Search for the cell housing the specified text and yield its [x, y] center coordinate. 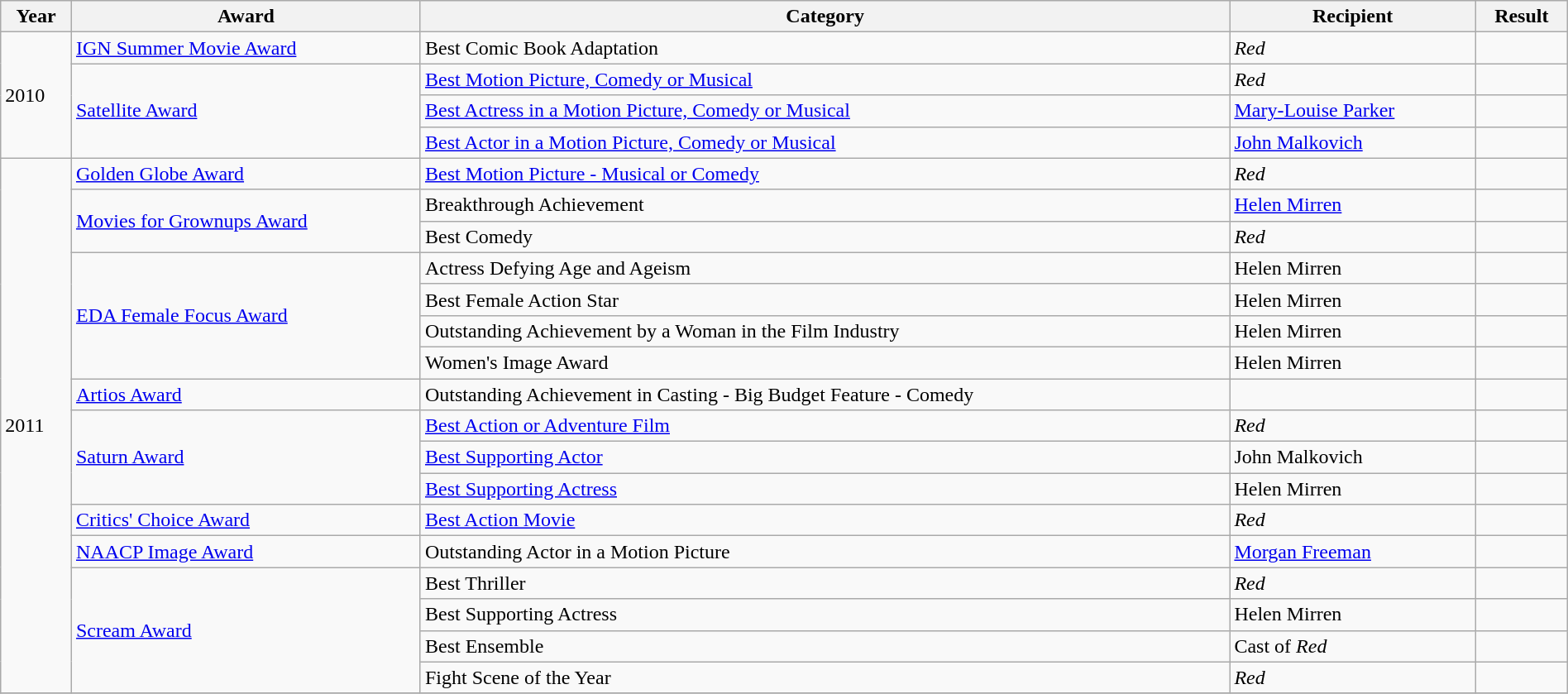
Scream Award [246, 630]
NAACP Image Award [246, 552]
Best Comedy [825, 237]
Critics' Choice Award [246, 520]
2010 [36, 95]
Mary-Louise Parker [1353, 111]
Best Motion Picture, Comedy or Musical [825, 79]
Best Action Movie [825, 520]
Outstanding Actor in a Motion Picture [825, 552]
Outstanding Achievement in Casting - Big Budget Feature - Comedy [825, 395]
Saturn Award [246, 457]
Best Thriller [825, 583]
EDA Female Focus Award [246, 315]
Category [825, 17]
Outstanding Achievement by a Woman in the Film Industry [825, 331]
Breakthrough Achievement [825, 205]
Fight Scene of the Year [825, 677]
2011 [36, 425]
Actress Defying Age and Ageism [825, 268]
Year [36, 17]
Best Actor in a Motion Picture, Comedy or Musical [825, 142]
IGN Summer Movie Award [246, 48]
Best Action or Adventure Film [825, 426]
Best Female Action Star [825, 299]
Result [1522, 17]
Best Comic Book Adaptation [825, 48]
Satellite Award [246, 111]
Award [246, 17]
Golden Globe Award [246, 174]
Best Motion Picture - Musical or Comedy [825, 174]
Best Ensemble [825, 646]
Artios Award [246, 395]
Cast of Red [1353, 646]
Best Actress in a Motion Picture, Comedy or Musical [825, 111]
Morgan Freeman [1353, 552]
Recipient [1353, 17]
Best Supporting Actor [825, 457]
Movies for Grownups Award [246, 221]
Women's Image Award [825, 362]
